Locate the cell with the specified text and output its (X, Y) center coordinate. 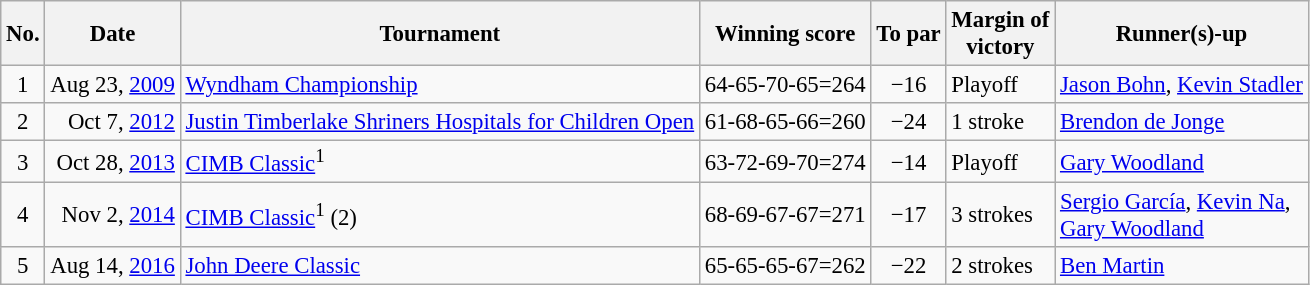
Justin Timberlake Shriners Hospitals for Children Open (440, 122)
CIMB Classic1 (2) (440, 216)
No. (23, 34)
−16 (908, 85)
Margin ofvictory (1000, 34)
CIMB Classic1 (440, 162)
Gary Woodland (1182, 162)
Runner(s)-up (1182, 34)
68-69-67-67=271 (785, 216)
−24 (908, 122)
61-68-65-66=260 (785, 122)
2 (23, 122)
To par (908, 34)
Sergio García, Kevin Na, Gary Woodland (1182, 216)
Nov 2, 2014 (112, 216)
−14 (908, 162)
63-72-69-70=274 (785, 162)
64-65-70-65=264 (785, 85)
4 (23, 216)
−17 (908, 216)
3 (23, 162)
Brendon de Jonge (1182, 122)
Oct 28, 2013 (112, 162)
3 strokes (1000, 216)
Tournament (440, 34)
Winning score (785, 34)
Jason Bohn, Kevin Stadler (1182, 85)
Wyndham Championship (440, 85)
Oct 7, 2012 (112, 122)
Date (112, 34)
1 stroke (1000, 122)
Aug 23, 2009 (112, 85)
1 (23, 85)
